Extract the (X, Y) coordinate from the center of the cell holding the provided text.  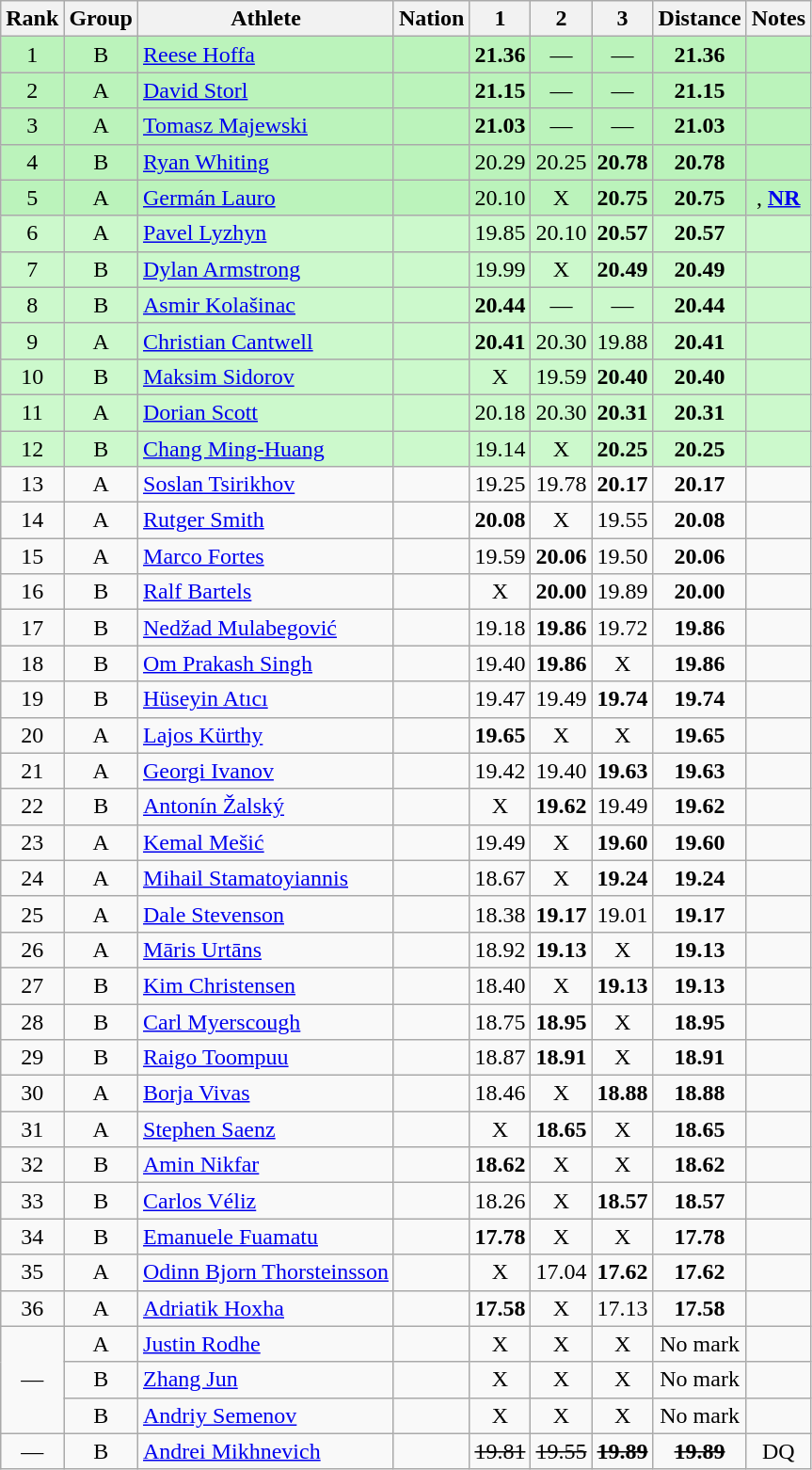
Andrei Mikhnevich (266, 1451)
20.29 (501, 162)
Lajos Kürthy (266, 735)
Hüseyin Atıcı (266, 699)
Pavel Lyzhyn (266, 233)
Stephen Saenz (266, 1129)
Ryan Whiting (266, 162)
Nation (431, 19)
6 (32, 233)
Kim Christensen (266, 985)
Ralf Bartels (266, 592)
34 (32, 1237)
Asmir Kolašinac (266, 305)
24 (32, 878)
Kemal Mešić (266, 842)
13 (32, 485)
18.46 (501, 1094)
18.75 (501, 1021)
8 (32, 305)
18.26 (501, 1201)
26 (32, 950)
Chang Ming-Huang (266, 449)
35 (32, 1272)
32 (32, 1165)
14 (32, 520)
Dorian Scott (266, 412)
Germán Lauro (266, 198)
Andriy Semenov (266, 1415)
23 (32, 842)
16 (32, 592)
David Storl (266, 90)
21 (32, 771)
17 (32, 628)
Maksim Sidorov (266, 376)
10 (32, 376)
Raigo Toompuu (266, 1058)
18 (32, 663)
31 (32, 1129)
Dale Stevenson (266, 914)
18.38 (501, 914)
Notes (778, 19)
29 (32, 1058)
Zhang Jun (266, 1380)
18.40 (501, 985)
19.47 (501, 699)
Athlete (266, 19)
Carl Myerscough (266, 1021)
20 (32, 735)
Justin Rodhe (266, 1344)
17.13 (623, 1308)
Georgi Ivanov (266, 771)
Amin Nikfar (266, 1165)
Carlos Véliz (266, 1201)
Emanuele Fuamatu (266, 1237)
Soslan Tsirikhov (266, 485)
DQ (778, 1451)
19.01 (623, 914)
19.18 (501, 628)
19.50 (623, 556)
Christian Cantwell (266, 341)
Marco Fortes (266, 556)
19.25 (501, 485)
Dylan Armstrong (266, 269)
19 (32, 699)
Mihail Stamatoyiannis (266, 878)
19.88 (623, 341)
12 (32, 449)
18.67 (501, 878)
19.85 (501, 233)
9 (32, 341)
Adriatik Hoxha (266, 1308)
Group (102, 19)
17.04 (561, 1272)
Odinn Bjorn Thorsteinsson (266, 1272)
4 (32, 162)
33 (32, 1201)
Nedžad Mulabegović (266, 628)
5 (32, 198)
18.92 (501, 950)
19.42 (501, 771)
11 (32, 412)
Tomasz Majewski (266, 126)
, NR (778, 198)
Borja Vivas (266, 1094)
19.14 (501, 449)
Rutger Smith (266, 520)
Rank (32, 19)
20.18 (501, 412)
Antonín Žalský (266, 807)
22 (32, 807)
25 (32, 914)
15 (32, 556)
18.87 (501, 1058)
36 (32, 1308)
19.72 (623, 628)
19.81 (501, 1451)
7 (32, 269)
30 (32, 1094)
19.78 (561, 485)
Reese Hoffa (266, 55)
Distance (700, 19)
19.99 (501, 269)
28 (32, 1021)
Māris Urtāns (266, 950)
27 (32, 985)
Om Prakash Singh (266, 663)
